Pinpoint the cell where the given text exists, returning its (x, y) midpoint coordinate. 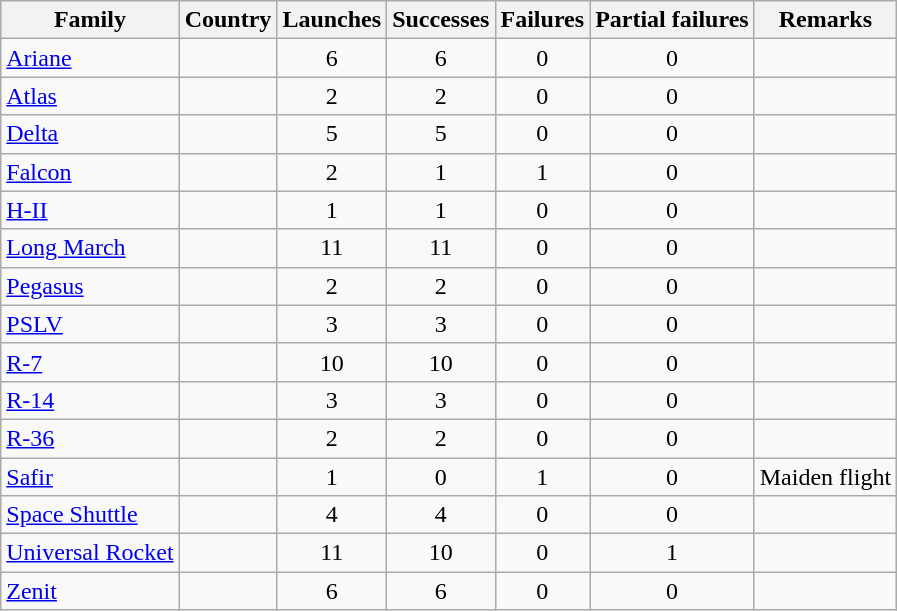
Universal Rocket (90, 553)
Family (90, 20)
Successes (441, 20)
Long March (90, 248)
PSLV (90, 324)
Launches (332, 20)
Ariane (90, 58)
R-7 (90, 362)
Maiden flight (825, 477)
H-II (90, 210)
Space Shuttle (90, 515)
Safir (90, 477)
Partial failures (672, 20)
Zenit (90, 591)
Pegasus (90, 286)
Remarks (825, 20)
Atlas (90, 96)
Delta (90, 134)
Failures (542, 20)
Falcon (90, 172)
R-14 (90, 400)
R-36 (90, 438)
Country (228, 20)
